Return (X, Y) of the center of cell containing provided text 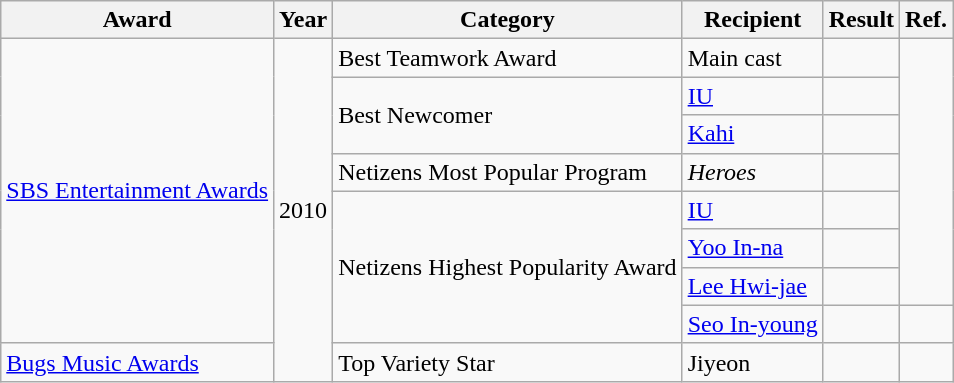
Seo In-young (752, 324)
Category (508, 20)
Ref. (926, 20)
Top Variety Star (508, 362)
Lee Hwi-jae (752, 286)
Year (304, 20)
Award (138, 20)
SBS Entertainment Awards (138, 191)
Jiyeon (752, 362)
Bugs Music Awards (138, 362)
Kahi (752, 134)
Best Newcomer (508, 115)
Netizens Highest Popularity Award (508, 267)
Result (861, 20)
Recipient (752, 20)
Netizens Most Popular Program (508, 172)
2010 (304, 210)
Best Teamwork Award (508, 58)
Heroes (752, 172)
Yoo In-na (752, 248)
Main cast (752, 58)
